Return [X, Y] of the center of cell containing provided text 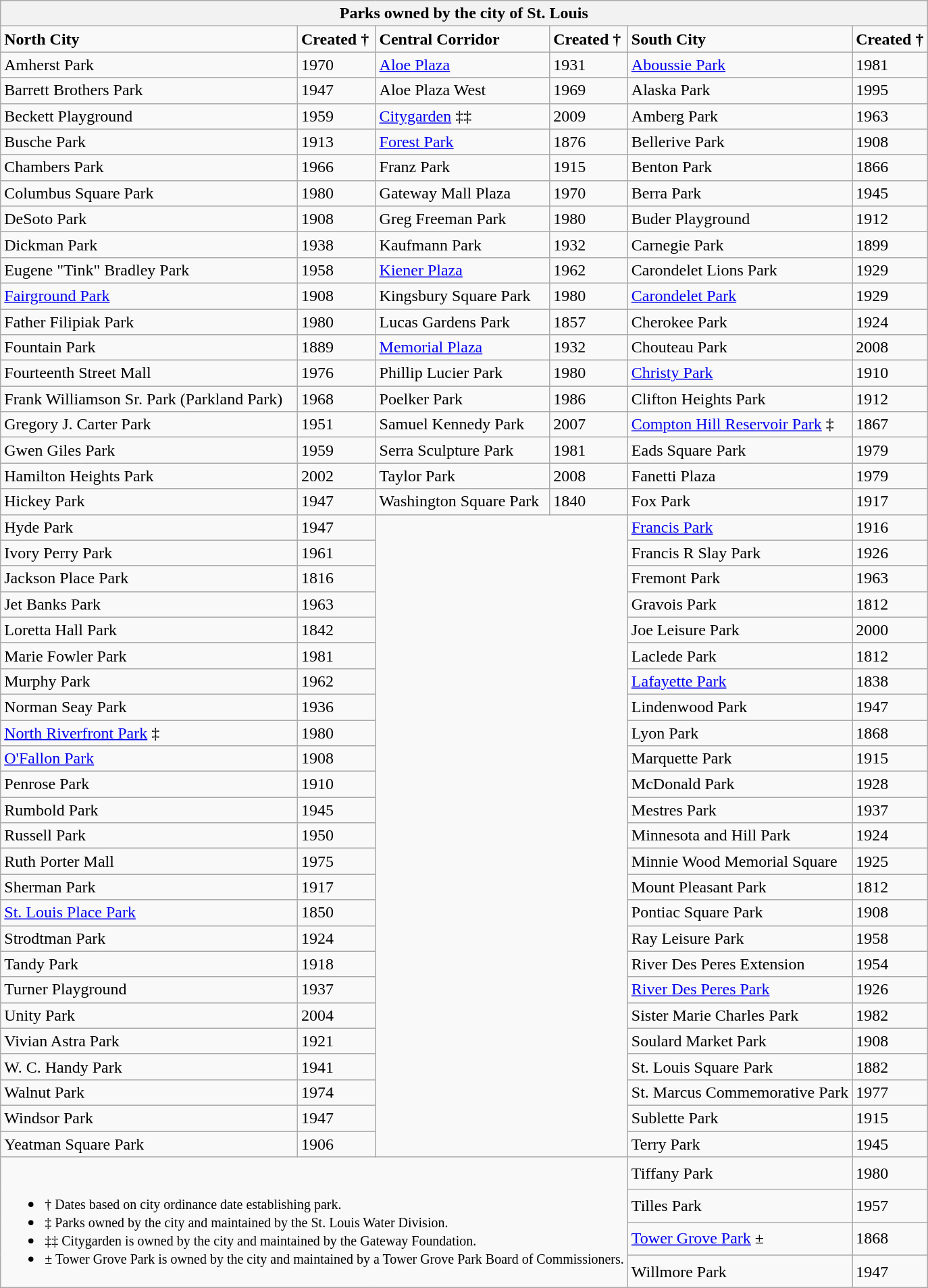
Samuel Kennedy Park [463, 425]
Compton Hill Reservoir Park ‡ [740, 425]
Joe Leisure Park [740, 630]
Benton Park [740, 167]
Fountain Park [149, 348]
1876 [589, 142]
Jackson Place Park [149, 579]
Jet Banks Park [149, 604]
Aboussie Park [740, 65]
Eugene "Tink" Bradley Park [149, 270]
1966 [336, 167]
Parks owned by the city of St. Louis [464, 14]
Francis Park [740, 527]
O'Fallon Park [149, 759]
Barrett Brothers Park [149, 90]
1931 [589, 65]
Sublette Park [740, 1118]
2002 [336, 476]
Vivian Astra Park [149, 1041]
Tandy Park [149, 964]
Minnesota and Hill Park [740, 836]
Memorial Plaza [463, 348]
W. C. Handy Park [149, 1067]
Frank Williamson Sr. Park (Parkland Park) [149, 399]
St. Marcus Commemorative Park [740, 1092]
Lyon Park [740, 732]
1982 [890, 1015]
1850 [336, 913]
Laclede Park [740, 655]
Penrose Park [149, 784]
River Des Peres Park [740, 990]
Strodtman Park [149, 938]
Fairground Park [149, 296]
Gwen Giles Park [149, 450]
1840 [589, 502]
Yeatman Square Park [149, 1144]
1925 [890, 861]
Dickman Park [149, 244]
1906 [336, 1144]
River Des Peres Extension [740, 964]
Francis R Slay Park [740, 553]
Ray Leisure Park [740, 938]
Phillip Lucier Park [463, 373]
1968 [336, 399]
Fremont Park [740, 579]
Sister Marie Charles Park [740, 1015]
Walnut Park [149, 1092]
1936 [336, 707]
Chouteau Park [740, 348]
Willmore Park [740, 1272]
Norman Seay Park [149, 707]
Amberg Park [740, 116]
1838 [890, 681]
Cherokee Park [740, 322]
Forest Park [463, 142]
Poelker Park [463, 399]
Eads Square Park [740, 450]
Sherman Park [149, 887]
1928 [890, 784]
St. Louis Place Park [149, 913]
1842 [336, 630]
Lindenwood Park [740, 707]
1954 [890, 964]
Tower Grove Park ± [740, 1239]
Taylor Park [463, 476]
Franz Park [463, 167]
1974 [336, 1092]
1921 [336, 1041]
Kaufmann Park [463, 244]
Buder Playground [740, 219]
Father Filipiak Park [149, 322]
2007 [589, 425]
Rumbold Park [149, 810]
Fox Park [740, 502]
Serra Sculpture Park [463, 450]
Aloe Plaza West [463, 90]
Russell Park [149, 836]
1816 [336, 579]
Citygarden ‡‡ [463, 116]
North City [149, 39]
1899 [890, 244]
Lafayette Park [740, 681]
Soulard Market Park [740, 1041]
Columbus Square Park [149, 193]
North Riverfront Park ‡ [149, 732]
Gateway Mall Plaza [463, 193]
McDonald Park [740, 784]
1950 [336, 836]
South City [740, 39]
Washington Square Park [463, 502]
Kiener Plaza [463, 270]
1951 [336, 425]
Terry Park [740, 1144]
Windsor Park [149, 1118]
Hyde Park [149, 527]
1941 [336, 1067]
1969 [589, 90]
1913 [336, 142]
Ivory Perry Park [149, 553]
Loretta Hall Park [149, 630]
Carondelet Park [740, 296]
1938 [336, 244]
Busche Park [149, 142]
1975 [336, 861]
1889 [336, 348]
Fanetti Plaza [740, 476]
1961 [336, 553]
1857 [589, 322]
Hickey Park [149, 502]
Lucas Gardens Park [463, 322]
Chambers Park [149, 167]
Minnie Wood Memorial Square [740, 861]
1986 [589, 399]
Carondelet Lions Park [740, 270]
St. Louis Square Park [740, 1067]
1977 [890, 1092]
Mount Pleasant Park [740, 887]
Murphy Park [149, 681]
Carnegie Park [740, 244]
Christy Park [740, 373]
Hamilton Heights Park [149, 476]
Central Corridor [463, 39]
Bellerive Park [740, 142]
Unity Park [149, 1015]
2004 [336, 1015]
2000 [890, 630]
1918 [336, 964]
1995 [890, 90]
Gravois Park [740, 604]
Pontiac Square Park [740, 913]
1916 [890, 527]
Alaska Park [740, 90]
1976 [336, 373]
Clifton Heights Park [740, 399]
Amherst Park [149, 65]
1882 [890, 1067]
Marquette Park [740, 759]
Turner Playground [149, 990]
Greg Freeman Park [463, 219]
2009 [589, 116]
Kingsbury Square Park [463, 296]
Tiffany Park [740, 1173]
1866 [890, 167]
Gregory J. Carter Park [149, 425]
Berra Park [740, 193]
Aloe Plaza [463, 65]
1957 [890, 1206]
Tilles Park [740, 1206]
DeSoto Park [149, 219]
1867 [890, 425]
Mestres Park [740, 810]
Fourteenth Street Mall [149, 373]
Marie Fowler Park [149, 655]
Beckett Playground [149, 116]
Ruth Porter Mall [149, 861]
